Extract the [x, y] coordinate from the center of the cell holding the provided text.  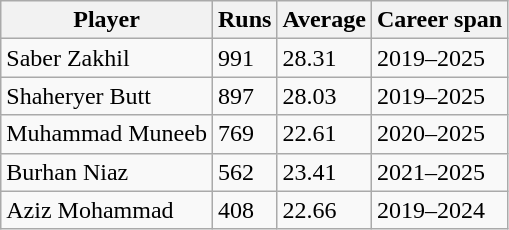
23.41 [324, 172]
Average [324, 20]
28.31 [324, 58]
Career span [439, 20]
Shaheryer Butt [107, 96]
562 [244, 172]
Saber Zakhil [107, 58]
22.66 [324, 210]
Player [107, 20]
Runs [244, 20]
28.03 [324, 96]
897 [244, 96]
2020–2025 [439, 134]
22.61 [324, 134]
408 [244, 210]
769 [244, 134]
2021–2025 [439, 172]
Muhammad Muneeb [107, 134]
2019–2024 [439, 210]
Burhan Niaz [107, 172]
991 [244, 58]
Aziz Mohammad [107, 210]
